Capture the cell that displays the provided text and extract its (X, Y) central coordinate. 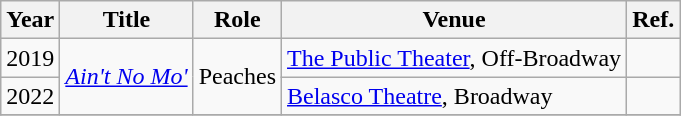
Venue (454, 20)
Ref. (654, 20)
Year (30, 20)
The Public Theater, Off-Broadway (454, 58)
Title (126, 20)
2019 (30, 58)
2022 (30, 96)
Role (237, 20)
Belasco Theatre, Broadway (454, 96)
Ain't No Mo' (126, 77)
Peaches (237, 77)
